From the cell containing the given text, extract its center point as (x, y) coordinate. 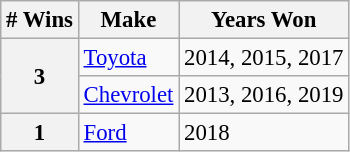
# Wins (40, 20)
Years Won (264, 20)
Make (128, 20)
3 (40, 76)
Toyota (128, 58)
2013, 2016, 2019 (264, 95)
2018 (264, 133)
1 (40, 133)
2014, 2015, 2017 (264, 58)
Ford (128, 133)
Chevrolet (128, 95)
